Locate the cell with the specified text and output its [x, y] center coordinate. 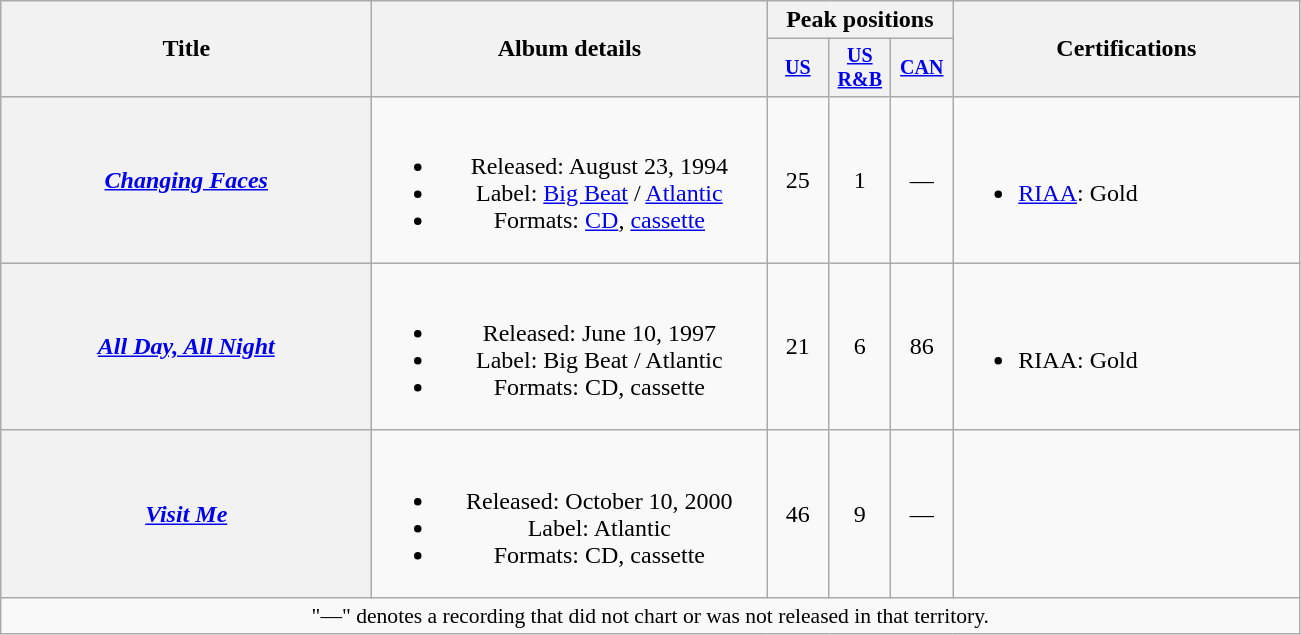
6 [860, 346]
CAN [922, 68]
US [798, 68]
"—" denotes a recording that did not chart or was not released in that territory. [650, 615]
21 [798, 346]
Released: June 10, 1997Label: Big Beat / AtlanticFormats: CD, cassette [570, 346]
Released: October 10, 2000Label: AtlanticFormats: CD, cassette [570, 514]
1 [860, 180]
Album details [570, 49]
86 [922, 346]
25 [798, 180]
Visit Me [186, 514]
Peak positions [860, 20]
46 [798, 514]
9 [860, 514]
Changing Faces [186, 180]
Certifications [1126, 49]
Released: August 23, 1994Label: Big Beat / AtlanticFormats: CD, cassette [570, 180]
Title [186, 49]
USR&B [860, 68]
All Day, All Night [186, 346]
